Return the [x, y] coordinate for the center point of the cell that contains the specified text.  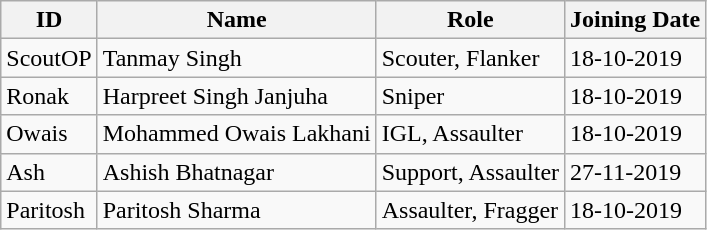
Joining Date [636, 20]
Role [470, 20]
Mohammed Owais Lakhani [236, 134]
Ashish Bhatnagar [236, 172]
Owais [49, 134]
Harpreet Singh Janjuha [236, 96]
Sniper [470, 96]
ID [49, 20]
IGL, Assaulter [470, 134]
Name [236, 20]
Assaulter, Fragger [470, 210]
Ash [49, 172]
Ronak [49, 96]
27-11-2019 [636, 172]
Scouter, Flanker [470, 58]
Tanmay Singh [236, 58]
Paritosh Sharma [236, 210]
Support, Assaulter [470, 172]
ScoutOP [49, 58]
Paritosh [49, 210]
